Identify which cell holds the provided text, then report its [x, y] central coordinate. 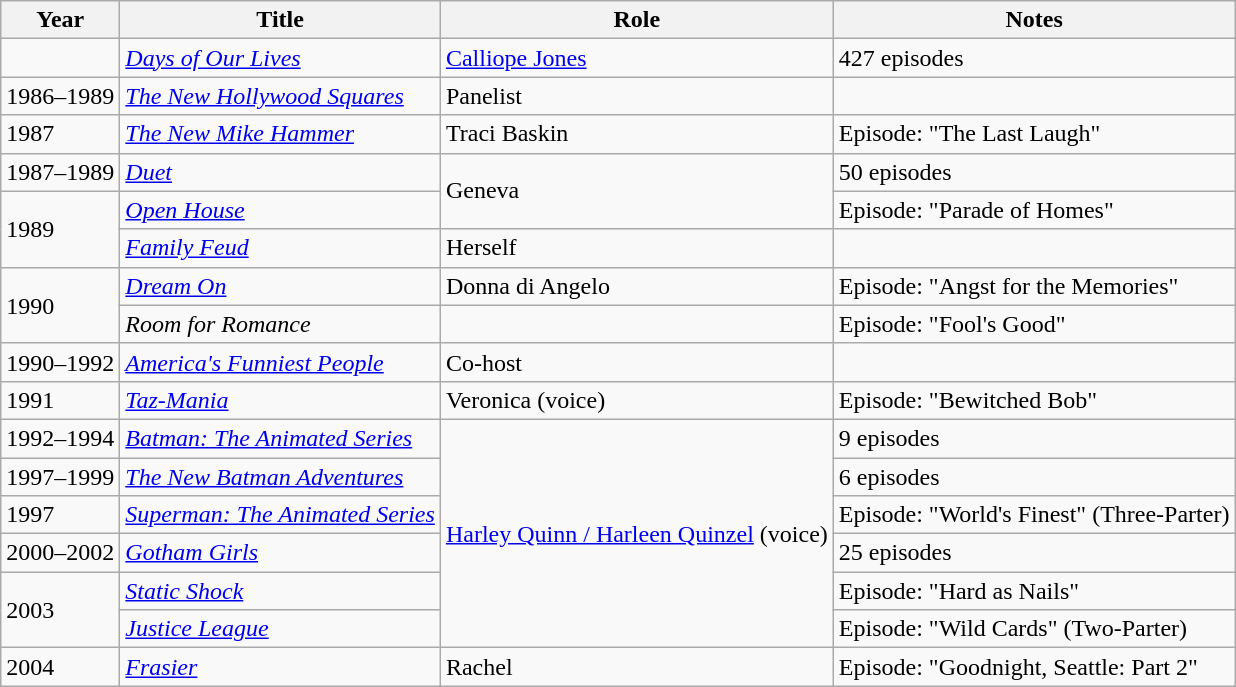
9 episodes [1034, 438]
Gotham Girls [280, 553]
1997–1999 [60, 477]
The New Batman Adventures [280, 477]
Calliope Jones [636, 58]
Superman: The Animated Series [280, 515]
Episode: "The Last Laugh" [1034, 134]
Rachel [636, 667]
Notes [1034, 20]
1987–1989 [60, 172]
427 episodes [1034, 58]
1997 [60, 515]
Donna di Angelo [636, 286]
The New Hollywood Squares [280, 96]
Co-host [636, 362]
1986–1989 [60, 96]
Episode: "Goodnight, Seattle: Part 2" [1034, 667]
50 episodes [1034, 172]
2000–2002 [60, 553]
Episode: "Fool's Good" [1034, 324]
6 episodes [1034, 477]
Room for Romance [280, 324]
Geneva [636, 191]
The New Mike Hammer [280, 134]
Taz-Mania [280, 400]
Family Feud [280, 248]
Justice League [280, 629]
Batman: The Animated Series [280, 438]
1987 [60, 134]
Episode: "World's Finest" (Three-Parter) [1034, 515]
Days of Our Lives [280, 58]
Static Shock [280, 591]
1992–1994 [60, 438]
Episode: "Wild Cards" (Two-Parter) [1034, 629]
Episode: "Angst for the Memories" [1034, 286]
Episode: "Hard as Nails" [1034, 591]
1990–1992 [60, 362]
America's Funniest People [280, 362]
Episode: "Parade of Homes" [1034, 210]
1990 [60, 305]
Episode: "Bewitched Bob" [1034, 400]
25 episodes [1034, 553]
Year [60, 20]
1991 [60, 400]
Traci Baskin [636, 134]
Role [636, 20]
Harley Quinn / Harleen Quinzel (voice) [636, 533]
2003 [60, 610]
Dream On [280, 286]
Frasier [280, 667]
Duet [280, 172]
Open House [280, 210]
1989 [60, 229]
2004 [60, 667]
Veronica (voice) [636, 400]
Herself [636, 248]
Panelist [636, 96]
Title [280, 20]
